Pinpoint the cell where the given text exists, returning its (x, y) midpoint coordinate. 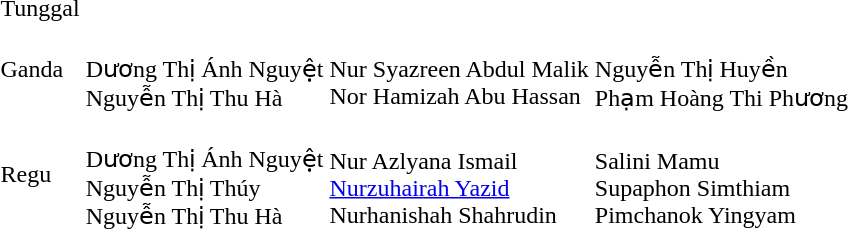
Nur Syazreen Abdul MalikNor Hamizah Abu Hassan (459, 70)
Dương Thị Ánh NguyệtNguyễn Thị Thu Hà (204, 70)
